Capture the cell that displays the provided text and extract its (X, Y) central coordinate. 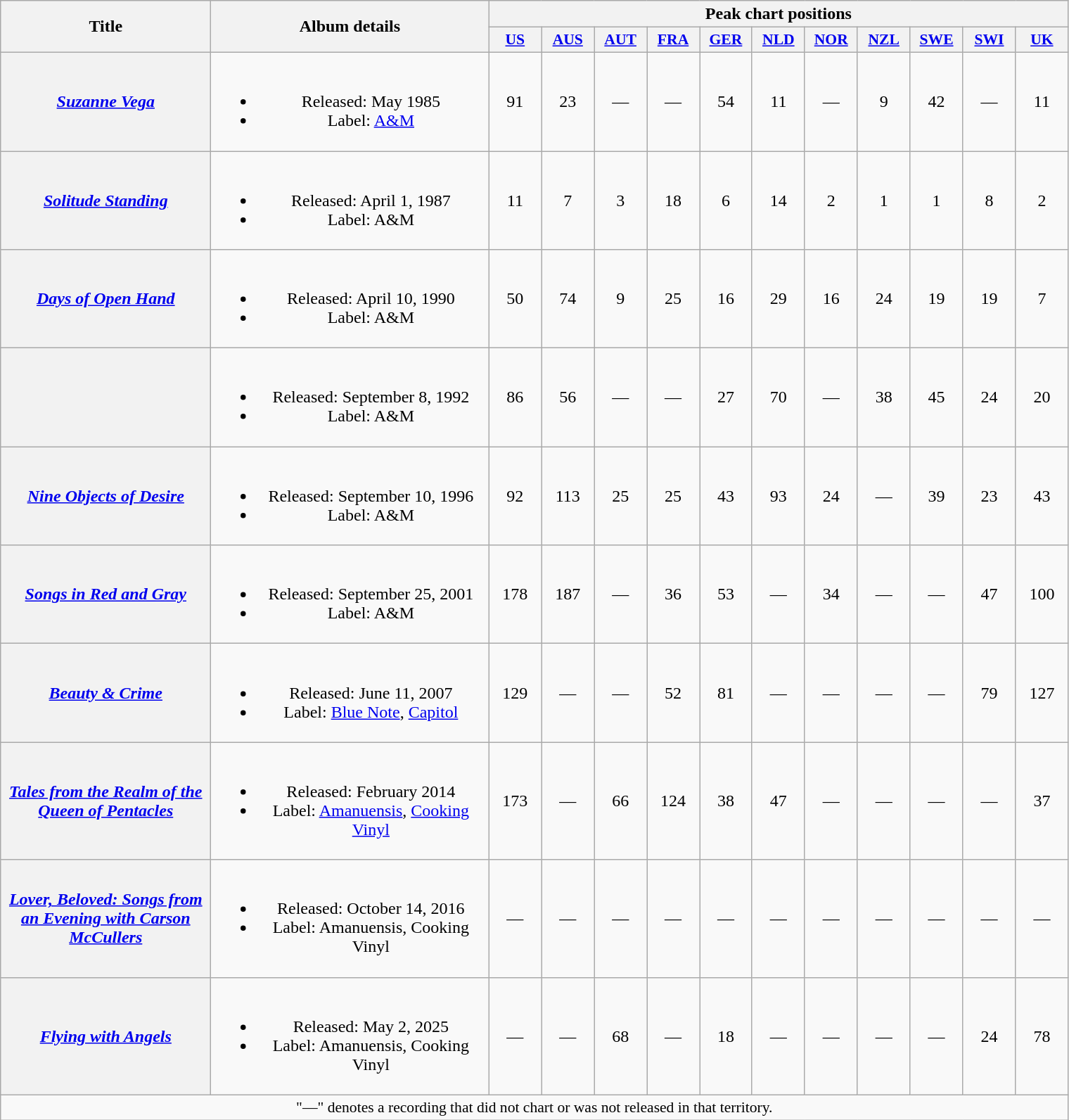
27 (726, 397)
14 (778, 200)
93 (778, 496)
66 (620, 801)
FRA (674, 40)
129 (515, 693)
"—" denotes a recording that did not chart or was not released in that territory. (534, 1107)
50 (515, 299)
US (515, 40)
Released: June 11, 2007Label: Blue Note, Capitol (350, 693)
91 (515, 101)
45 (937, 397)
173 (515, 801)
8 (989, 200)
Released: April 10, 1990Label: A&M (350, 299)
Released: September 8, 1992Label: A&M (350, 397)
GER (726, 40)
86 (515, 397)
34 (831, 594)
187 (568, 594)
Days of Open Hand (105, 299)
37 (1042, 801)
124 (674, 801)
39 (937, 496)
Flying with Angels (105, 1036)
68 (620, 1036)
SWI (989, 40)
Released: February 2014Label: Amanuensis, Cooking Vinyl (350, 801)
Suzanne Vega (105, 101)
70 (778, 397)
6 (726, 200)
Released: October 14, 2016Label: Amanuensis, Cooking Vinyl (350, 919)
113 (568, 496)
Songs in Red and Gray (105, 594)
81 (726, 693)
178 (515, 594)
Nine Objects of Desire (105, 496)
53 (726, 594)
56 (568, 397)
NZL (883, 40)
78 (1042, 1036)
74 (568, 299)
Released: September 25, 2001Label: A&M (350, 594)
36 (674, 594)
NLD (778, 40)
Peak chart positions (779, 14)
79 (989, 693)
NOR (831, 40)
Beauty & Crime (105, 693)
54 (726, 101)
SWE (937, 40)
127 (1042, 693)
29 (778, 299)
Title (105, 27)
Released: May 1985Label: A&M (350, 101)
AUT (620, 40)
Album details (350, 27)
100 (1042, 594)
Released: May 2, 2025Label: Amanuensis, Cooking Vinyl (350, 1036)
Solitude Standing (105, 200)
92 (515, 496)
Lover, Beloved: Songs from an Evening with Carson McCullers (105, 919)
Released: September 10, 1996Label: A&M (350, 496)
Tales from the Realm of the Queen of Pentacles (105, 801)
52 (674, 693)
Released: April 1, 1987Label: A&M (350, 200)
AUS (568, 40)
3 (620, 200)
UK (1042, 40)
20 (1042, 397)
42 (937, 101)
